Output the [X, Y] coordinate of the center of the cell containing the given text.  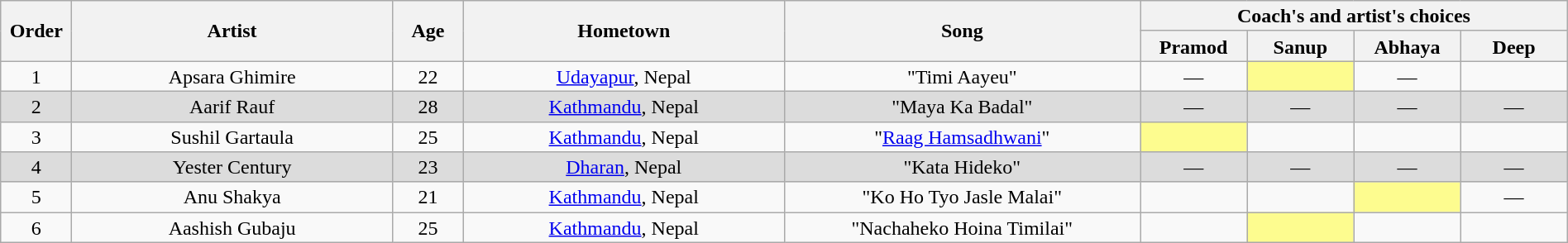
"Ko Ho Tyo Jasle Malai" [963, 197]
Udayapur, Nepal [624, 76]
Sanup [1300, 46]
"Timi Aayeu" [963, 76]
Artist [232, 31]
Aashish Gubaju [232, 228]
Sushil Gartaula [232, 137]
"Raag Hamsadhwani" [963, 137]
22 [428, 76]
21 [428, 197]
Anu Shakya [232, 197]
"Maya Ka Badal" [963, 106]
28 [428, 106]
"Nachaheko Hoina Timilai" [963, 228]
Hometown [624, 31]
23 [428, 167]
Age [428, 31]
Apsara Ghimire [232, 76]
6 [36, 228]
"Kata Hideko" [963, 167]
5 [36, 197]
Aarif Rauf [232, 106]
2 [36, 106]
Yester Century [232, 167]
Order [36, 31]
Song [963, 31]
Abhaya [1408, 46]
Dharan, Nepal [624, 167]
3 [36, 137]
1 [36, 76]
Deep [1513, 46]
4 [36, 167]
Pramod [1194, 46]
Coach's and artist's choices [1355, 17]
